Provide the (x, y) coordinate of the cell's center where the given text is located.  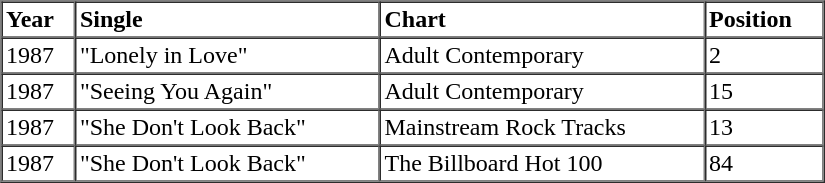
"Seeing You Again" (228, 92)
The Billboard Hot 100 (542, 164)
15 (764, 92)
Chart (542, 20)
84 (764, 164)
Position (764, 20)
Single (228, 20)
13 (764, 128)
Mainstream Rock Tracks (542, 128)
Year (39, 20)
2 (764, 56)
"Lonely in Love" (228, 56)
